Pinpoint the cell where the given text exists, returning its (x, y) midpoint coordinate. 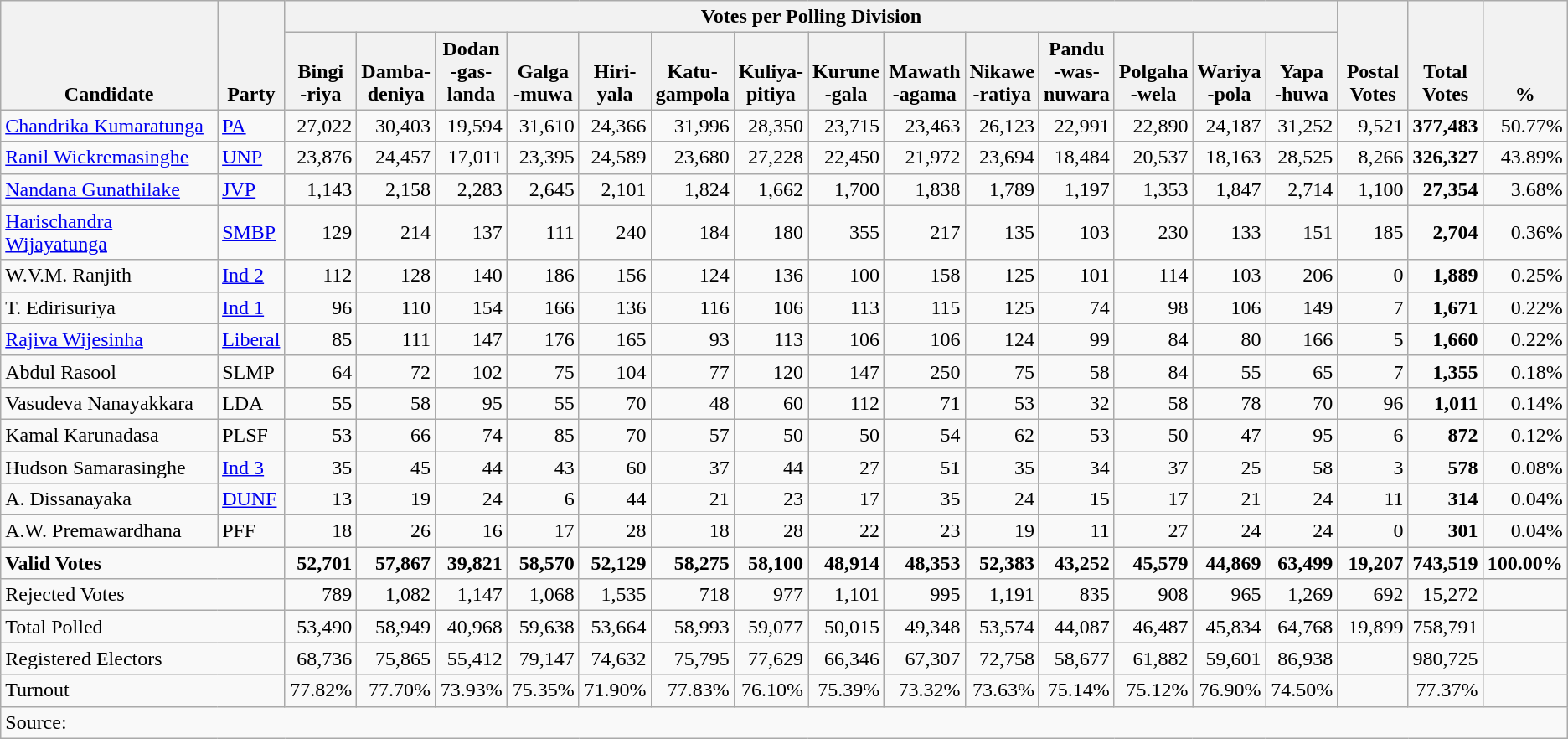
Wariya-pola (1230, 71)
718 (692, 595)
W.V.M. Ranjith (109, 276)
80 (1230, 339)
758,791 (1446, 627)
Rejected Votes (142, 595)
Harischandra Wijayatunga (109, 233)
22,890 (1153, 126)
75,865 (396, 659)
99 (1076, 339)
24,589 (615, 158)
LDA (251, 403)
PA (251, 126)
27,022 (321, 126)
24,457 (396, 158)
77.70% (396, 690)
120 (771, 371)
UNP (251, 158)
185 (1373, 233)
Total Polled (142, 627)
26,123 (1002, 126)
377,483 (1446, 126)
68,736 (321, 659)
30,403 (396, 126)
47 (1230, 435)
23,395 (543, 158)
15,272 (1446, 595)
100.00% (1524, 563)
24,366 (615, 126)
1,269 (1302, 595)
1,068 (543, 595)
151 (1302, 233)
Bingi-riya (321, 71)
23,463 (925, 126)
72,758 (1002, 659)
66,346 (846, 659)
73.32% (925, 690)
59,601 (1230, 659)
SLMP (251, 371)
Vasudeva Nanayakkara (109, 403)
2,101 (615, 189)
Polgaha-wela (1153, 71)
116 (692, 307)
Ranil Wickremasinghe (109, 158)
59,077 (771, 627)
48,914 (846, 563)
75.12% (1153, 690)
62 (1002, 435)
65 (1302, 371)
45,579 (1153, 563)
32 (1076, 403)
50.77% (1524, 126)
1,824 (692, 189)
158 (925, 276)
77 (692, 371)
Mawath-agama (925, 71)
58,949 (396, 627)
64,768 (1302, 627)
34 (1076, 467)
1,700 (846, 189)
A.W. Premawardhana (109, 531)
110 (396, 307)
176 (543, 339)
27,228 (771, 158)
18,163 (1230, 158)
5 (1373, 339)
40,968 (472, 627)
186 (543, 276)
0.14% (1524, 403)
Kamal Karunadasa (109, 435)
165 (615, 339)
JVP (251, 189)
2,645 (543, 189)
872 (1446, 435)
Galga-muwa (543, 71)
50,015 (846, 627)
79,147 (543, 659)
22,450 (846, 158)
301 (1446, 531)
2,714 (1302, 189)
Pandu-was-nuwara (1076, 71)
67,307 (925, 659)
93 (692, 339)
Candidate (109, 55)
28,525 (1302, 158)
2,704 (1446, 233)
45 (396, 467)
3.68% (1524, 189)
86,938 (1302, 659)
Turnout (142, 690)
76.90% (1230, 690)
Chandrika Kumaratunga (109, 126)
Votes per Polling Division (811, 17)
180 (771, 233)
Dodan-gas-landa (472, 71)
22,991 (1076, 126)
0.36% (1524, 233)
Ind 2 (251, 276)
129 (321, 233)
PFF (251, 531)
43,252 (1076, 563)
54 (925, 435)
98 (1153, 307)
240 (615, 233)
1,889 (1446, 276)
77,629 (771, 659)
101 (1076, 276)
25 (1230, 467)
44,087 (1076, 627)
75.14% (1076, 690)
23,876 (321, 158)
17,011 (472, 158)
77.37% (1446, 690)
Kuliya-pitiya (771, 71)
0.12% (1524, 435)
Liberal (251, 339)
Yapa-huwa (1302, 71)
156 (615, 276)
115 (925, 307)
1,191 (1002, 595)
52,129 (615, 563)
1,847 (1230, 189)
154 (472, 307)
74.50% (1302, 690)
46,487 (1153, 627)
230 (1153, 233)
184 (692, 233)
100 (846, 276)
8,266 (1373, 158)
Hudson Samarasinghe (109, 467)
PLSF (251, 435)
52,383 (1002, 563)
76.10% (771, 690)
58,570 (543, 563)
DUNF (251, 499)
23,694 (1002, 158)
137 (472, 233)
2,158 (396, 189)
31,252 (1302, 126)
206 (1302, 276)
977 (771, 595)
Party (251, 55)
15 (1076, 499)
1,660 (1446, 339)
18,484 (1076, 158)
692 (1373, 595)
2,283 (472, 189)
77.82% (321, 690)
58,993 (692, 627)
1,147 (472, 595)
58,275 (692, 563)
% (1524, 55)
77.83% (692, 690)
73.63% (1002, 690)
59,638 (543, 627)
73.93% (472, 690)
26 (396, 531)
149 (1302, 307)
53,490 (321, 627)
71 (925, 403)
Damba-deniya (396, 71)
0.25% (1524, 276)
1,011 (1446, 403)
Katu-gampola (692, 71)
27,354 (1446, 189)
61,882 (1153, 659)
52,701 (321, 563)
Ind 3 (251, 467)
75.39% (846, 690)
71.90% (615, 690)
44,869 (1230, 563)
72 (396, 371)
578 (1446, 467)
1,662 (771, 189)
78 (1230, 403)
53,574 (1002, 627)
Nikawe-ratiya (1002, 71)
58,100 (771, 563)
Abdul Rasool (109, 371)
Nandana Gunathilake (109, 189)
Rajiva Wijesinha (109, 339)
19,207 (1373, 563)
133 (1230, 233)
20,537 (1153, 158)
980,725 (1446, 659)
31,996 (692, 126)
74,632 (615, 659)
1,100 (1373, 189)
Source: (784, 722)
128 (396, 276)
314 (1446, 499)
Total Votes (1446, 55)
49,348 (925, 627)
31,610 (543, 126)
21,972 (925, 158)
22 (846, 531)
1,197 (1076, 189)
51 (925, 467)
250 (925, 371)
1,671 (1446, 307)
9,521 (1373, 126)
965 (1230, 595)
23,680 (692, 158)
1,101 (846, 595)
1,789 (1002, 189)
1,082 (396, 595)
63,499 (1302, 563)
64 (321, 371)
A. Dissanayaka (109, 499)
Kurune-gala (846, 71)
789 (321, 595)
48,353 (925, 563)
PostalVotes (1373, 55)
Registered Electors (142, 659)
0.08% (1524, 467)
Hiri-yala (615, 71)
43.89% (1524, 158)
217 (925, 233)
SMBP (251, 233)
24,187 (1230, 126)
57 (692, 435)
T. Edirisuriya (109, 307)
1,143 (321, 189)
43 (543, 467)
355 (846, 233)
19,899 (1373, 627)
23,715 (846, 126)
102 (472, 371)
104 (615, 371)
0.18% (1524, 371)
114 (1153, 276)
Ind 1 (251, 307)
326,327 (1446, 158)
214 (396, 233)
55,412 (472, 659)
39,821 (472, 563)
908 (1153, 595)
135 (1002, 233)
13 (321, 499)
743,519 (1446, 563)
16 (472, 531)
75.35% (543, 690)
48 (692, 403)
75,795 (692, 659)
19,594 (472, 126)
1,838 (925, 189)
1,535 (615, 595)
1,353 (1153, 189)
66 (396, 435)
45,834 (1230, 627)
Valid Votes (142, 563)
53,664 (615, 627)
835 (1076, 595)
3 (1373, 467)
58,677 (1076, 659)
140 (472, 276)
28,350 (771, 126)
57,867 (396, 563)
1,355 (1446, 371)
995 (925, 595)
